Provide the (X, Y) coordinate of the cell's center where the given text is located.  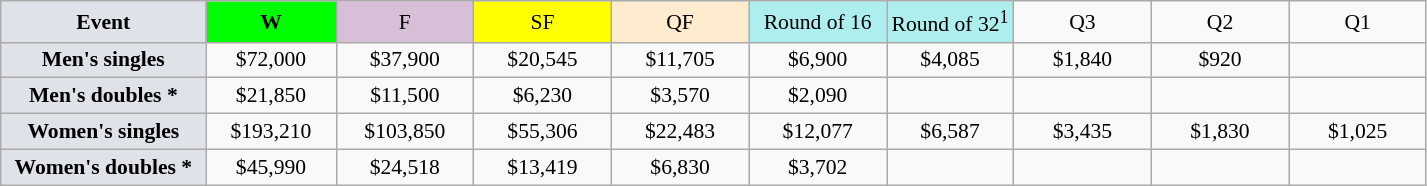
$37,900 (405, 60)
F (405, 22)
$21,850 (271, 96)
$45,990 (271, 167)
Q3 (1083, 22)
$3,435 (1083, 132)
$3,570 (680, 96)
Women's doubles * (104, 167)
$6,900 (818, 60)
$6,230 (543, 96)
$1,840 (1083, 60)
Round of 321 (950, 22)
$11,705 (680, 60)
$12,077 (818, 132)
$920 (1220, 60)
SF (543, 22)
$2,090 (818, 96)
$1,830 (1220, 132)
$20,545 (543, 60)
$22,483 (680, 132)
Q1 (1358, 22)
$72,000 (271, 60)
QF (680, 22)
Men's doubles * (104, 96)
$24,518 (405, 167)
Q2 (1220, 22)
$55,306 (543, 132)
$13,419 (543, 167)
$4,085 (950, 60)
W (271, 22)
Round of 16 (818, 22)
$6,587 (950, 132)
Women's singles (104, 132)
$3,702 (818, 167)
$6,830 (680, 167)
Event (104, 22)
$11,500 (405, 96)
$103,850 (405, 132)
$1,025 (1358, 132)
Men's singles (104, 60)
$193,210 (271, 132)
